Detect which cell encompasses the target text, then output its (X, Y) center coordinate. 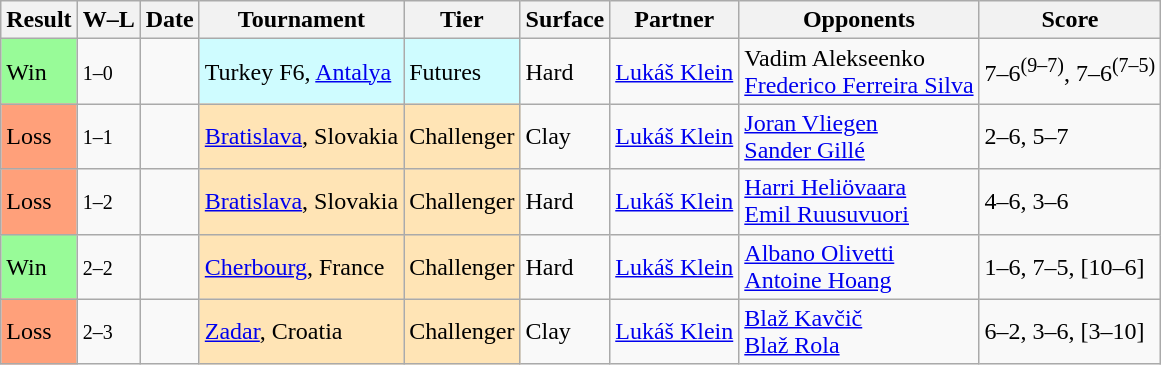
Joran Vliegen Sander Gillé (859, 136)
2–6, 5–7 (1070, 136)
Partner (674, 20)
1–2 (108, 202)
Turkey F6, Antalya (301, 72)
1–0 (108, 72)
Blaž Kavčič Blaž Rola (859, 332)
Cherbourg, France (301, 266)
Zadar, Croatia (301, 332)
6–2, 3–6, [3–10] (1070, 332)
7–6(9–7), 7–6(7–5) (1070, 72)
Harri Heliövaara Emil Ruusuvuori (859, 202)
Tournament (301, 20)
Futures (462, 72)
Result (39, 20)
Date (170, 20)
Score (1070, 20)
1–1 (108, 136)
Surface (565, 20)
Tier (462, 20)
4–6, 3–6 (1070, 202)
Vadim Alekseenko Frederico Ferreira Silva (859, 72)
1–6, 7–5, [10–6] (1070, 266)
Albano Olivetti Antoine Hoang (859, 266)
2–2 (108, 266)
W–L (108, 20)
Opponents (859, 20)
2–3 (108, 332)
